Provide the (x, y) coordinate of the cell's center where the given text is located.  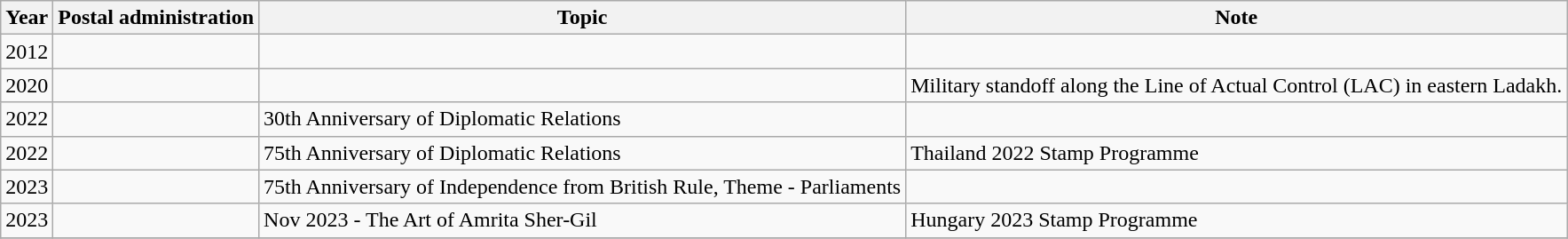
Year (27, 18)
Hungary 2023 Stamp Programme (1237, 220)
75th Anniversary of Diplomatic Relations (582, 153)
2020 (27, 85)
Military standoff along the Line of Actual Control (LAC) in eastern Ladakh. (1237, 85)
Nov 2023 - The Art of Amrita Sher-Gil (582, 220)
30th Anniversary of Diplomatic Relations (582, 119)
Postal administration (156, 18)
Note (1237, 18)
Thailand 2022 Stamp Programme (1237, 153)
Topic (582, 18)
2012 (27, 52)
75th Anniversary of Independence from British Rule, Theme - Parliaments (582, 187)
